Extract the (X, Y) coordinate from the center of the cell holding the provided text.  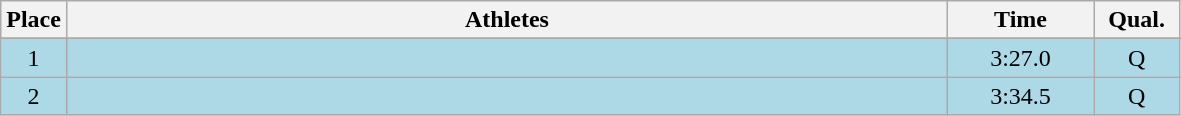
Qual. (1137, 20)
Athletes (506, 20)
Place (34, 20)
Time (1021, 20)
3:34.5 (1021, 96)
1 (34, 58)
2 (34, 96)
3:27.0 (1021, 58)
